Provide the [X, Y] coordinate of the cell's center where the given text is located.  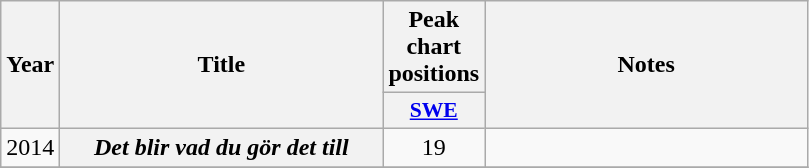
Notes [646, 65]
Title [222, 65]
Det blir vad du gör det till [222, 147]
Year [30, 65]
SWE [434, 111]
19 [434, 147]
2014 [30, 147]
Peak chart positions [434, 47]
